Find where the given text appears and provide that cell's center as (X, Y) coordinate. 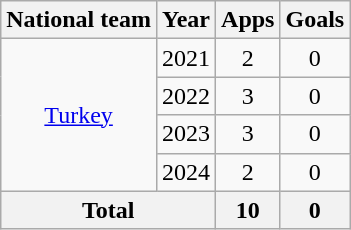
Total (108, 210)
Turkey (79, 115)
2023 (186, 134)
2024 (186, 172)
Apps (248, 20)
National team (79, 20)
Year (186, 20)
10 (248, 210)
2022 (186, 96)
Goals (315, 20)
2021 (186, 58)
